Return the (X, Y) coordinate for the center point of the cell that contains the specified text.  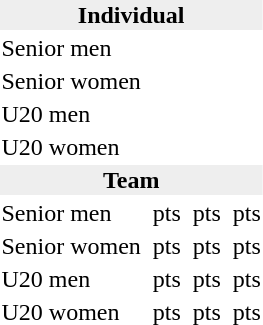
Individual (131, 15)
U20 women (71, 147)
Team (131, 180)
